Return the (x, y) coordinate for the center point of the cell that contains the specified text.  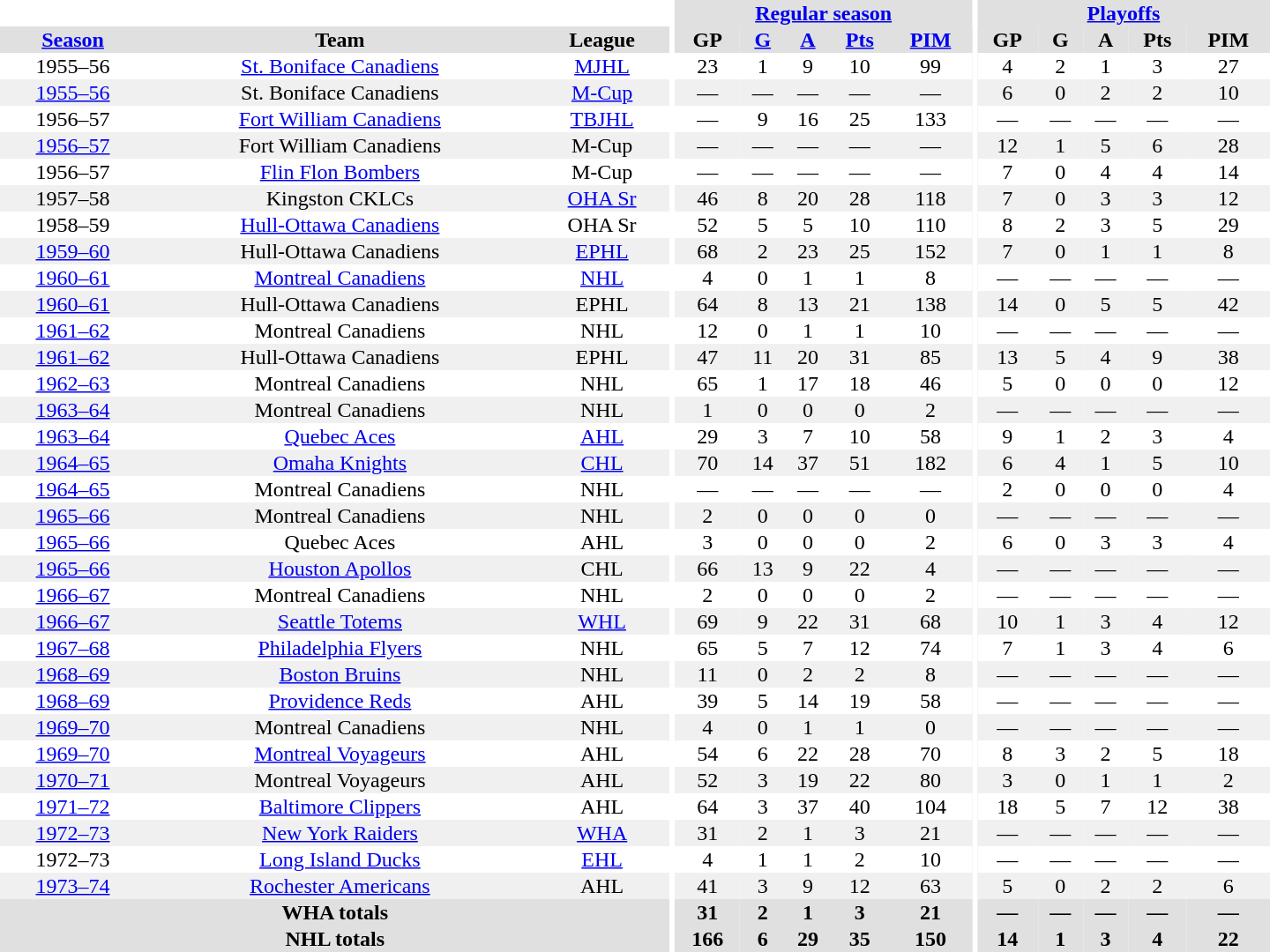
Rochester Americans (340, 886)
WHA totals (335, 912)
New York Raiders (340, 833)
47 (707, 357)
Flin Flon Bombers (340, 172)
1958–59 (72, 225)
152 (930, 251)
42 (1229, 304)
69 (707, 621)
51 (860, 463)
Omaha Knights (340, 463)
1973–74 (72, 886)
Seattle Totems (340, 621)
35 (860, 939)
66 (707, 569)
1967–68 (72, 648)
41 (707, 886)
1959–60 (72, 251)
Playoffs (1124, 13)
1957–58 (72, 198)
Kingston CKLCs (340, 198)
1970–71 (72, 780)
80 (930, 780)
166 (707, 939)
104 (930, 807)
63 (930, 886)
133 (930, 119)
1962–63 (72, 383)
1971–72 (72, 807)
Baltimore Clippers (340, 807)
League (602, 40)
Season (72, 40)
110 (930, 225)
NHL totals (335, 939)
74 (930, 648)
54 (707, 754)
TBJHL (602, 119)
WHL (602, 621)
138 (930, 304)
Philadelphia Flyers (340, 648)
EHL (602, 859)
182 (930, 463)
Boston Bruins (340, 674)
118 (930, 198)
17 (808, 383)
WHA (602, 833)
Team (340, 40)
85 (930, 357)
99 (930, 66)
Long Island Ducks (340, 859)
Regular season (824, 13)
Providence Reds (340, 701)
16 (808, 119)
MJHL (602, 66)
27 (1229, 66)
Houston Apollos (340, 569)
150 (930, 939)
39 (707, 701)
40 (860, 807)
